Capture the cell that displays the provided text and extract its (X, Y) central coordinate. 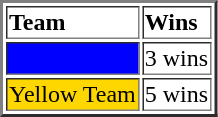
Yellow Team (72, 94)
Team (72, 22)
3 wins (176, 58)
Wins (176, 22)
5 wins (176, 94)
